Output the (X, Y) coordinate of the center of the cell containing the given text.  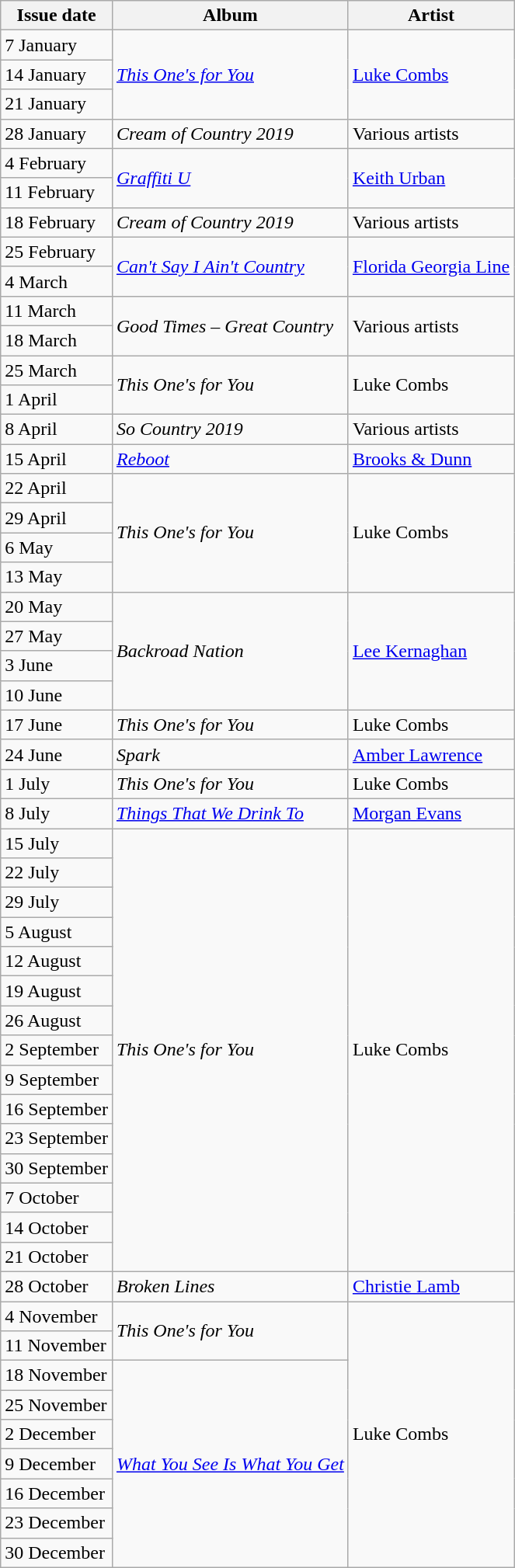
2 December (57, 1434)
22 July (57, 873)
9 December (57, 1464)
13 May (57, 577)
Good Times – Great Country (230, 325)
11 February (57, 193)
4 March (57, 281)
18 March (57, 340)
Amber Lawrence (430, 754)
Broken Lines (230, 1286)
Florida Georgia Line (430, 266)
24 June (57, 754)
27 May (57, 636)
Backroad Nation (230, 651)
16 December (57, 1493)
21 October (57, 1257)
What You See Is What You Get (230, 1464)
15 April (57, 459)
30 December (57, 1552)
8 April (57, 429)
4 November (57, 1316)
Christie Lamb (430, 1286)
29 July (57, 902)
26 August (57, 1020)
8 July (57, 813)
30 September (57, 1168)
Can't Say I Ain't Country (230, 266)
12 August (57, 961)
21 January (57, 104)
28 October (57, 1286)
4 February (57, 163)
Things That We Drink To (230, 813)
6 May (57, 548)
Issue date (57, 16)
20 May (57, 607)
19 August (57, 991)
29 April (57, 518)
Brooks & Dunn (430, 459)
Reboot (230, 459)
Album (230, 16)
18 February (57, 222)
So Country 2019 (230, 429)
5 August (57, 932)
7 October (57, 1198)
Morgan Evans (430, 813)
23 December (57, 1523)
Spark (230, 754)
7 January (57, 45)
14 October (57, 1227)
25 March (57, 370)
23 September (57, 1139)
Lee Kernaghan (430, 651)
11 November (57, 1346)
16 September (57, 1109)
11 March (57, 311)
28 January (57, 134)
22 April (57, 488)
18 November (57, 1375)
2 September (57, 1050)
Graffiti U (230, 178)
17 June (57, 725)
Keith Urban (430, 178)
14 January (57, 75)
3 June (57, 666)
10 June (57, 695)
Artist (430, 16)
1 July (57, 784)
9 September (57, 1080)
25 November (57, 1405)
1 April (57, 400)
25 February (57, 252)
15 July (57, 843)
